Return the [X, Y] coordinate for the center point of the cell that contains the specified text.  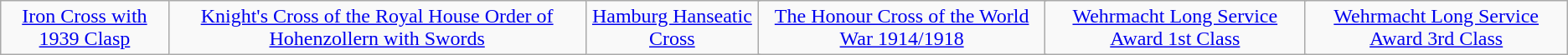
The Honour Cross of the World War 1914/1918 [902, 28]
Wehrmacht Long Service Award 1st Class [1176, 28]
Wehrmacht Long Service Award 3rd Class [1436, 28]
Iron Cross with 1939 Clasp [85, 28]
Knight's Cross of the Royal House Order of Hohenzollern with Swords [377, 28]
Hamburg Hanseatic Cross [672, 28]
